From the cell containing the given text, extract its center point as (x, y) coordinate. 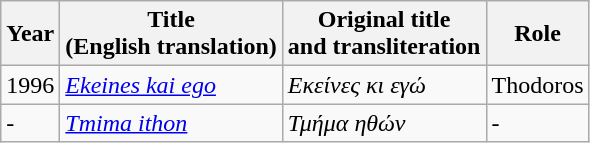
Original titleand transliteration (384, 34)
Tmima ithon (171, 123)
Title(English translation) (171, 34)
Εκείνες κι εγώ (384, 85)
1996 (30, 85)
Year (30, 34)
Thodoros (538, 85)
Ekeines kai ego (171, 85)
Τμήμα ηθών (384, 123)
Role (538, 34)
